Detect which cell encompasses the target text, then output its (X, Y) center coordinate. 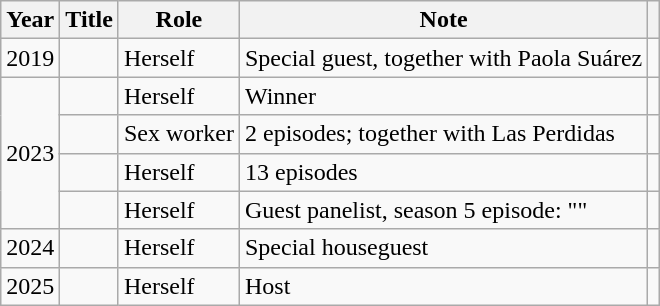
2019 (30, 58)
Host (443, 286)
Sex worker (178, 134)
2024 (30, 248)
2025 (30, 286)
13 episodes (443, 172)
Special houseguest (443, 248)
Year (30, 20)
Title (90, 20)
Note (443, 20)
Guest panelist, season 5 episode: "" (443, 210)
2 episodes; together with Las Perdidas (443, 134)
Role (178, 20)
2023 (30, 153)
Special guest, together with Paola Suárez (443, 58)
Winner (443, 96)
